Extract the (x, y) coordinate from the center of the cell holding the provided text.  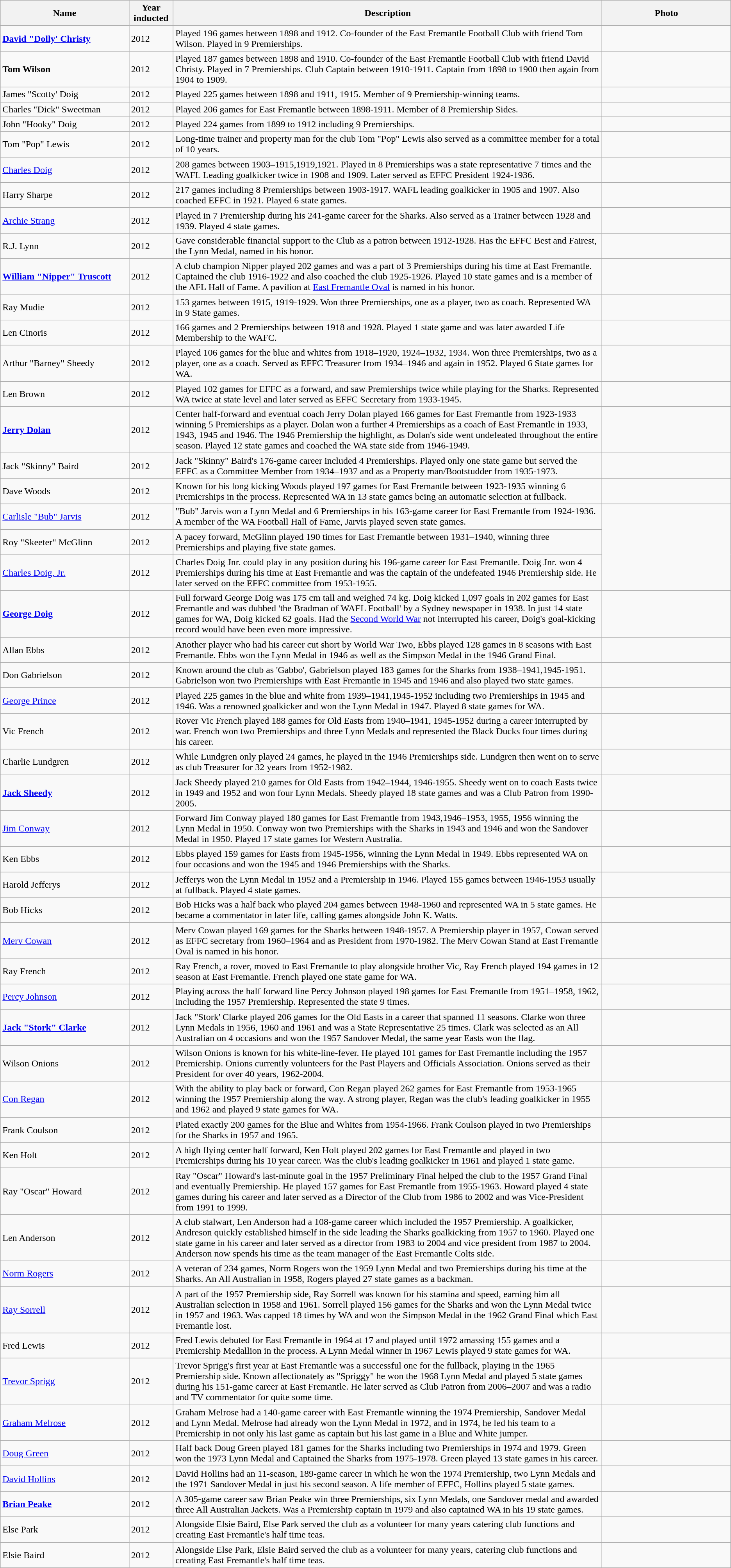
Frank Coulson (65, 1130)
William "Nipper" Truscott (65, 276)
Jack Sheedy (65, 792)
217 games including 8 Premierships between 1903-1917. WAFL leading goalkicker in 1905 and 1907. Also coached EFFC in 1921. Played 6 state games. (388, 195)
Ray Sorrell (65, 1310)
Trevor Sprigg (65, 1382)
Percy Johnson (65, 997)
Played 196 games between 1898 and 1912. Co-founder of the East Fremantle Football Club with friend Tom Wilson. Played in 9 Premierships. (388, 38)
Charles "Dick" Sweetman (65, 109)
Played in 7 Premiership during his 241-game career for the Sharks. Also served as a Trainer between 1928 and 1939. Played 4 state games. (388, 220)
Carlisle "Bub" Jarvis (65, 517)
Charlie Lundgren (65, 762)
Harry Sharpe (65, 195)
166 games and 2 Premierships between 1918 and 1928. Played 1 state game and was later awarded Life Membership to the WAFC. (388, 333)
George Prince (65, 700)
Ray "Oscar" Howard (65, 1191)
Graham Melrose (65, 1423)
Played 206 games for East Fremantle between 1898-1911. Member of 8 Premiership Sides. (388, 109)
David "Dolly' Christy (65, 38)
Jefferys won the Lynn Medal in 1952 and a Premiership in 1946. Played 155 games between 1946-1953 usually at fullback. Played 4 state games. (388, 885)
Allan Ebbs (65, 650)
Else Park (65, 1529)
Archie Strang (65, 220)
Elsie Baird (65, 1555)
George Doig (65, 614)
Ken Holt (65, 1155)
Len Anderson (65, 1237)
A pacey forward, McGlinn played 190 times for East Fremantle between 1931–1940, winning three Premierships and playing five state games. (388, 542)
Alongside Elsie Baird, Else Park served the club as a volunteer for many years catering club functions and creating East Fremantle's half time teas. (388, 1529)
Played 224 games from 1899 to 1912 including 9 Premierships. (388, 124)
Description (388, 13)
Arthur "Barney" Sheedy (65, 363)
Jerry Dolan (65, 430)
Jim Conway (65, 829)
John "Hooky" Doig (65, 124)
Plated exactly 200 games for the Blue and Whites from 1954-1966. Frank Coulson played in two Premierships for the Sharks in 1957 and 1965. (388, 1130)
Len Cinoris (65, 333)
Photo (666, 13)
Gave considerable financial support to the Club as a patron between 1912-1928. Has the EFFC Best and Fairest, the Lynn Medal, named in his honor. (388, 246)
153 games between 1915, 1919-1929. Won three Premierships, one as a player, two as coach. Represented WA in 9 State games. (388, 307)
Vic French (65, 731)
Roy "Skeeter" McGlinn (65, 542)
Con Regan (65, 1099)
Name (65, 13)
Year inducted (151, 13)
Ray French (65, 971)
Charles Doig (65, 169)
Charles Doig, Jr. (65, 573)
Alongside Else Park, Elsie Baird served the club as a volunteer for many years, catering club functions and creating East Fremantle's half time teas. (388, 1555)
Tom "Pop" Lewis (65, 144)
Bob Hicks (65, 910)
Don Gabrielson (65, 675)
Brian Peake (65, 1504)
Played 225 games between 1898 and 1911, 1915. Member of 9 Premiership-winning teams. (388, 94)
Merv Cowan (65, 941)
R.J. Lynn (65, 246)
Ken Ebbs (65, 860)
Jack "Stork" Clarke (65, 1027)
Fred Lewis (65, 1346)
Jack "Skinny" Baird (65, 466)
David Hollins (65, 1479)
Dave Woods (65, 491)
Wilson Onions (65, 1063)
Doug Green (65, 1454)
Long-time trainer and property man for the club Tom "Pop" Lewis also served as a committee member for a total of 10 years. (388, 144)
Norm Rogers (65, 1273)
Ray Mudie (65, 307)
Tom Wilson (65, 69)
Len Brown (65, 394)
James "Scotty' Doig (65, 94)
Harold Jefferys (65, 885)
